For the text-containing cell, return its midpoint in (X, Y) coordinate format. 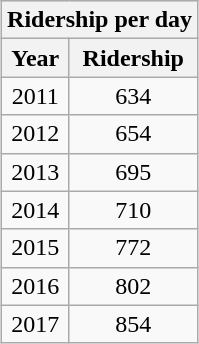
2017 (36, 324)
710 (134, 210)
Ridership (134, 58)
634 (134, 96)
854 (134, 324)
2011 (36, 96)
2014 (36, 210)
772 (134, 248)
802 (134, 286)
Ridership per day (100, 20)
2013 (36, 172)
654 (134, 134)
2012 (36, 134)
Year (36, 58)
695 (134, 172)
2015 (36, 248)
2016 (36, 286)
